Provide the [x, y] coordinate of the cell's center where the given text is located.  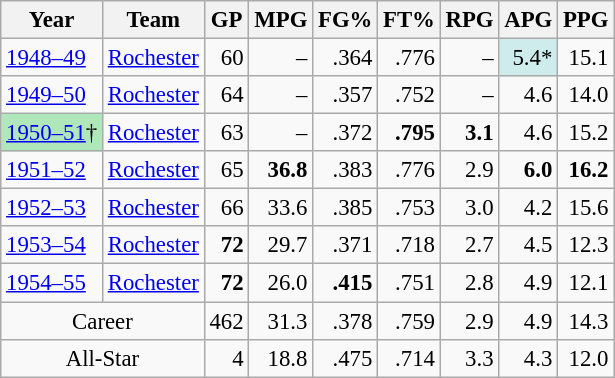
.475 [346, 358]
31.3 [281, 321]
5.4* [528, 58]
GP [226, 20]
All-Star [102, 358]
14.3 [586, 321]
18.8 [281, 358]
16.2 [586, 170]
4.5 [528, 245]
12.1 [586, 283]
1948–49 [52, 58]
.383 [346, 170]
12.3 [586, 245]
29.7 [281, 245]
12.0 [586, 358]
.795 [410, 133]
66 [226, 208]
1952–53 [52, 208]
1951–52 [52, 170]
RPG [470, 20]
Team [153, 20]
3.1 [470, 133]
.385 [346, 208]
33.6 [281, 208]
1950–51† [52, 133]
.378 [346, 321]
14.0 [586, 95]
15.1 [586, 58]
65 [226, 170]
.714 [410, 358]
6.0 [528, 170]
APG [528, 20]
.371 [346, 245]
.752 [410, 95]
.364 [346, 58]
.751 [410, 283]
15.6 [586, 208]
.372 [346, 133]
.753 [410, 208]
60 [226, 58]
1949–50 [52, 95]
26.0 [281, 283]
4.2 [528, 208]
Career [102, 321]
63 [226, 133]
36.8 [281, 170]
.415 [346, 283]
15.2 [586, 133]
MPG [281, 20]
64 [226, 95]
Year [52, 20]
2.7 [470, 245]
462 [226, 321]
2.8 [470, 283]
1954–55 [52, 283]
.718 [410, 245]
.357 [346, 95]
PPG [586, 20]
.759 [410, 321]
FG% [346, 20]
4 [226, 358]
3.3 [470, 358]
3.0 [470, 208]
1953–54 [52, 245]
FT% [410, 20]
4.3 [528, 358]
